Search for the cell housing the specified text and yield its [X, Y] center coordinate. 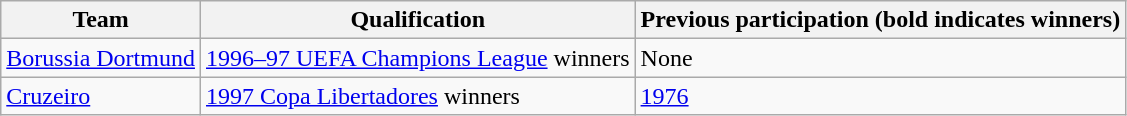
Team [101, 20]
Cruzeiro [101, 96]
None [880, 58]
Qualification [418, 20]
Previous participation (bold indicates winners) [880, 20]
1976 [880, 96]
1996–97 UEFA Champions League winners [418, 58]
1997 Copa Libertadores winners [418, 96]
Borussia Dortmund [101, 58]
